Locate the cell with the specified text and output its [X, Y] center coordinate. 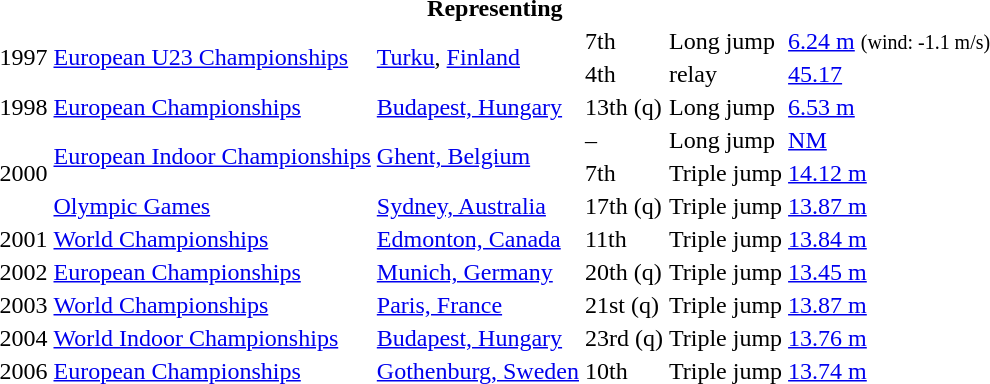
relay [725, 74]
Sydney, Australia [478, 206]
20th (q) [624, 272]
Edmonton, Canada [478, 239]
11th [624, 239]
European Indoor Championships [212, 156]
Turku, Finland [478, 58]
Munich, Germany [478, 272]
13th (q) [624, 107]
Ghent, Belgium [478, 156]
17th (q) [624, 206]
21st (q) [624, 305]
23rd (q) [624, 338]
World Indoor Championships [212, 338]
Paris, France [478, 305]
– [624, 140]
4th [624, 74]
European U23 Championships [212, 58]
Olympic Games [212, 206]
